Find where the given text appears and provide that cell's center as (x, y) coordinate. 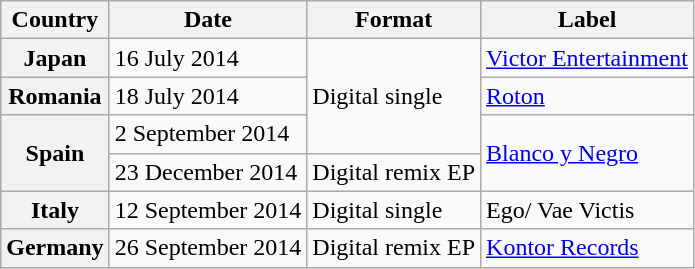
Blanco y Negro (588, 153)
Japan (55, 58)
Spain (55, 153)
12 September 2014 (208, 210)
Roton (588, 96)
Ego/ Vae Victis (588, 210)
2 September 2014 (208, 134)
Label (588, 20)
Victor Entertainment (588, 58)
Italy (55, 210)
Date (208, 20)
18 July 2014 (208, 96)
23 December 2014 (208, 172)
16 July 2014 (208, 58)
Format (394, 20)
26 September 2014 (208, 248)
Romania (55, 96)
Germany (55, 248)
Kontor Records (588, 248)
Country (55, 20)
